Locate the cell with the specified text and output its [X, Y] center coordinate. 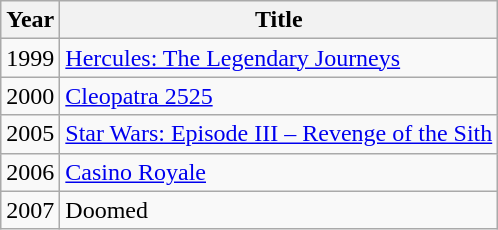
Doomed [279, 210]
Title [279, 20]
2007 [30, 210]
Year [30, 20]
Star Wars: Episode III – Revenge of the Sith [279, 134]
1999 [30, 58]
Cleopatra 2525 [279, 96]
Casino Royale [279, 172]
Hercules: The Legendary Journeys [279, 58]
2006 [30, 172]
2005 [30, 134]
2000 [30, 96]
